Find where the given text appears and provide that cell's center as [x, y] coordinate. 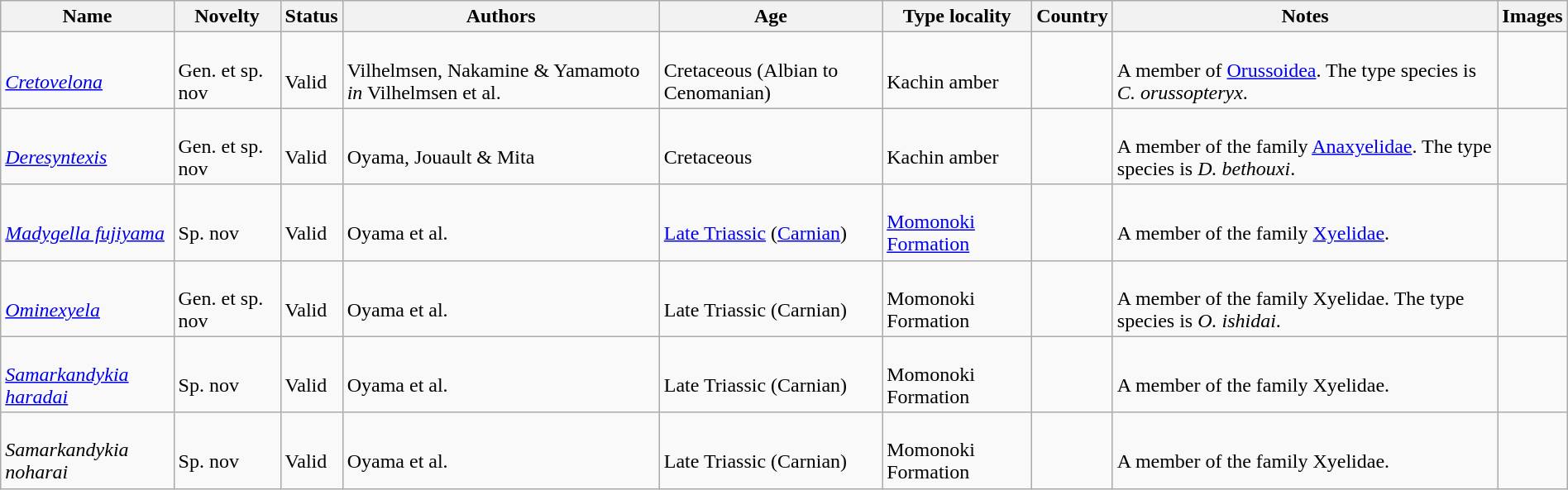
Oyama, Jouault & Mita [501, 146]
A member of the family Xyelidae. The type species is O. ishidai. [1305, 298]
Authors [501, 17]
Vilhelmsen, Nakamine & Yamamoto in Vilhelmsen et al. [501, 70]
Type locality [958, 17]
Cretaceous [771, 146]
Cretovelona [88, 70]
Samarkandykia noharai [88, 450]
Cretaceous (Albian to Cenomanian) [771, 70]
A member of the family Anaxyelidae. The type species is D. bethouxi. [1305, 146]
Notes [1305, 17]
Deresyntexis [88, 146]
Ominexyela [88, 298]
Madygella fujiyama [88, 222]
Age [771, 17]
A member of Orussoidea. The type species is C. orussopteryx. [1305, 70]
Images [1532, 17]
Samarkandykia haradai [88, 374]
Name [88, 17]
Status [311, 17]
Novelty [227, 17]
Country [1073, 17]
